Search for the cell housing the specified text and yield its (X, Y) center coordinate. 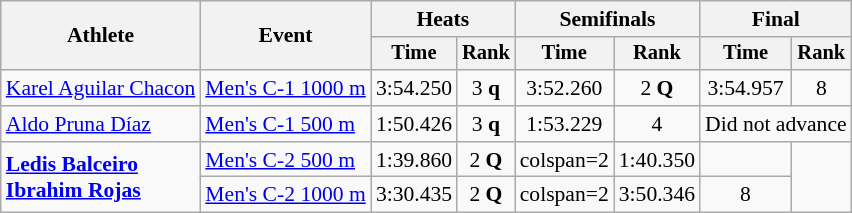
3:54.250 (414, 88)
Aldo Pruna Díaz (101, 124)
Final (776, 19)
4 (657, 124)
3:52.260 (564, 88)
3:50.346 (657, 195)
Karel Aguilar Chacon (101, 88)
3:54.957 (746, 88)
Event (286, 36)
Men's C-1 1000 m (286, 88)
1:40.350 (657, 160)
1:53.229 (564, 124)
Ledis BalceiroIbrahim Rojas (101, 178)
Did not advance (776, 124)
1:50.426 (414, 124)
Semifinals (608, 19)
Men's C-2 1000 m (286, 195)
Heats (443, 19)
1:39.860 (414, 160)
Men's C-1 500 m (286, 124)
Athlete (101, 36)
3:30.435 (414, 195)
Men's C-2 500 m (286, 160)
